Pinpoint the cell where the given text exists, returning its (X, Y) midpoint coordinate. 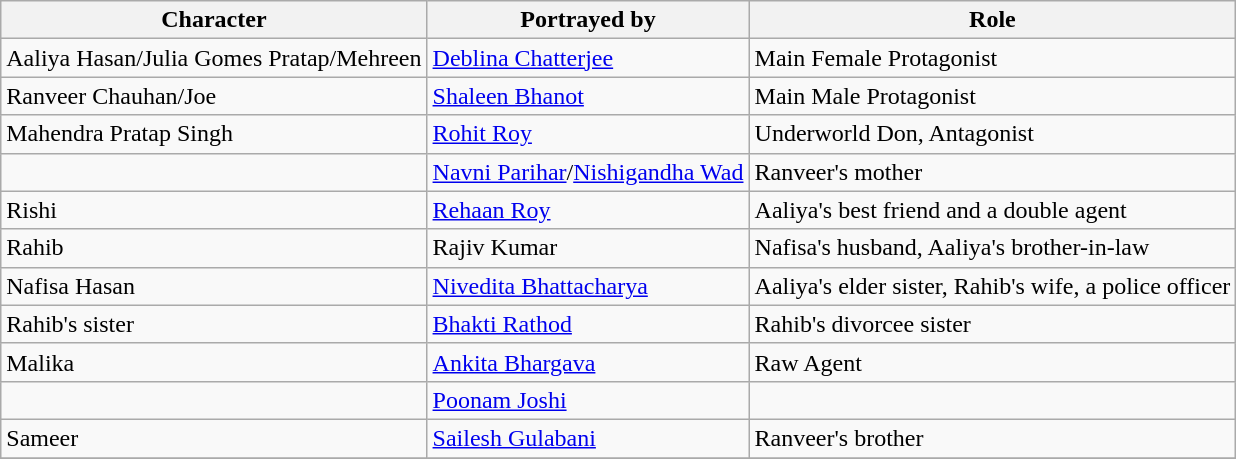
Underworld Don, Antagonist (992, 134)
Nivedita Bhattacharya (588, 286)
Rahib (214, 248)
Rishi (214, 210)
Deblina Chatterjee (588, 58)
Shaleen Bhanot (588, 96)
Main Male Protagonist (992, 96)
Bhakti Rathod (588, 324)
Raw Agent (992, 362)
Character (214, 20)
Main Female Protagonist (992, 58)
Malika (214, 362)
Rahib's sister (214, 324)
Nafisa Hasan (214, 286)
Portrayed by (588, 20)
Role (992, 20)
Sailesh Gulabani (588, 438)
Ranveer Chauhan/Joe (214, 96)
Rajiv Kumar (588, 248)
Aaliya's elder sister, Rahib's wife, a police officer (992, 286)
Mahendra Pratap Singh (214, 134)
Rohit Roy (588, 134)
Ranveer's brother (992, 438)
Aaliya's best friend and a double agent (992, 210)
Rehaan Roy (588, 210)
Navni Parihar/Nishigandha Wad (588, 172)
Poonam Joshi (588, 400)
Nafisa's husband, Aaliya's brother-in-law (992, 248)
Aaliya Hasan/Julia Gomes Pratap/Mehreen (214, 58)
Ranveer's mother (992, 172)
Ankita Bhargava (588, 362)
Rahib's divorcee sister (992, 324)
Sameer (214, 438)
